Scan for the cell matching the given text and deliver its [X, Y] coordinate at center. 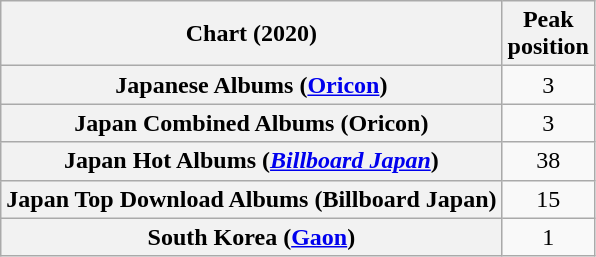
Japanese Albums (Oricon) [252, 85]
Chart (2020) [252, 34]
Japan Top Download Albums (Billboard Japan) [252, 199]
South Korea (Gaon) [252, 237]
1 [548, 237]
Japan Hot Albums (Billboard Japan) [252, 161]
Peakposition [548, 34]
15 [548, 199]
Japan Combined Albums (Oricon) [252, 123]
38 [548, 161]
